Find where the given text appears and provide that cell's center as (x, y) coordinate. 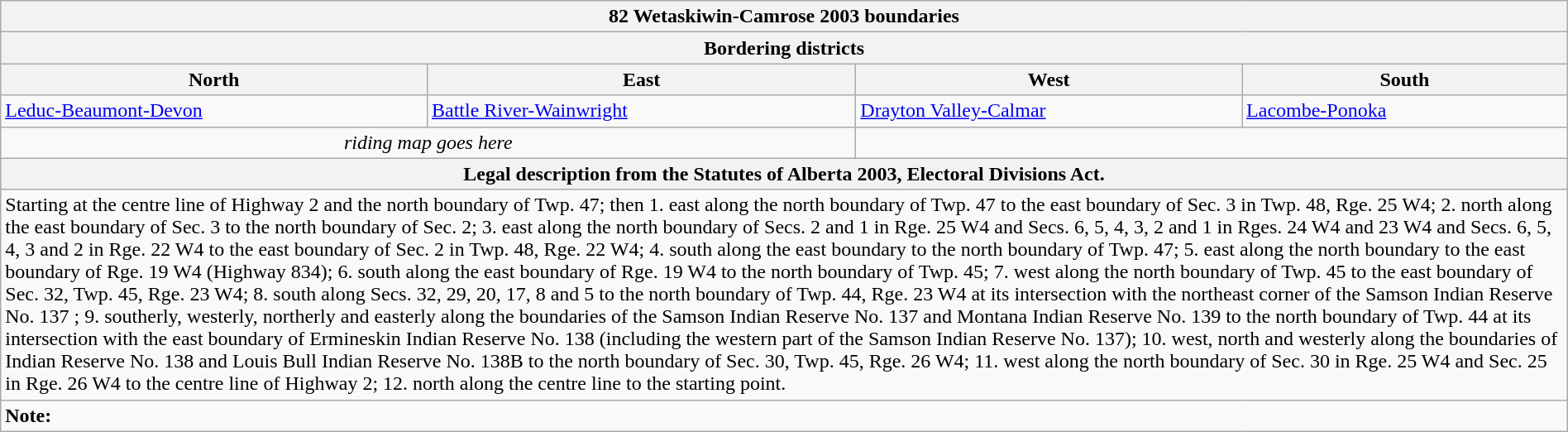
East (641, 79)
Leduc-Beaumont-Devon (214, 111)
Drayton Valley-Calmar (1049, 111)
Legal description from the Statutes of Alberta 2003, Electoral Divisions Act. (784, 174)
riding map goes here (428, 142)
North (214, 79)
Battle River-Wainwright (641, 111)
Note: (784, 415)
Bordering districts (784, 48)
82 Wetaskiwin-Camrose 2003 boundaries (784, 17)
South (1405, 79)
West (1049, 79)
Lacombe-Ponoka (1405, 111)
